Output the [X, Y] coordinate of the center of the cell containing the given text.  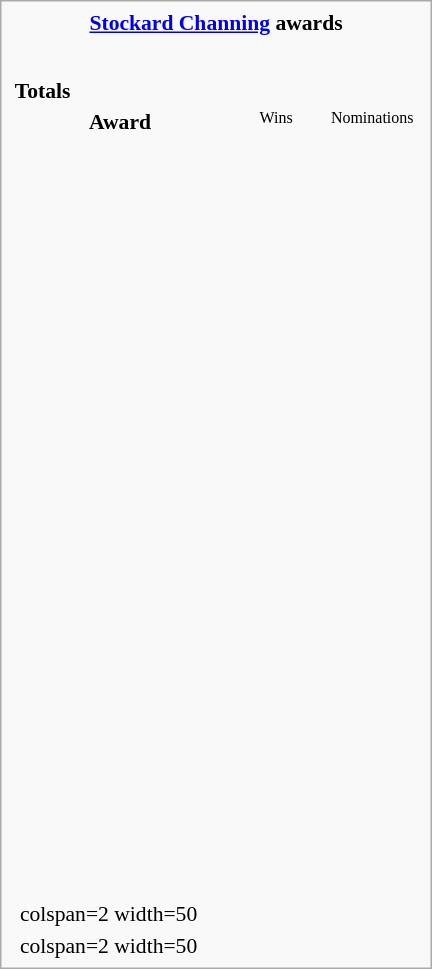
Nominations [372, 122]
Wins [276, 122]
Award [120, 122]
Totals [216, 90]
Stockard Channing awards [216, 23]
Totals Award Wins Nominations [216, 471]
